Find where the given text appears and provide that cell's center as [x, y] coordinate. 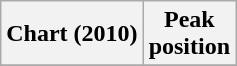
Peakposition [189, 34]
Chart (2010) [72, 34]
